Search for the cell housing the specified text and yield its (x, y) center coordinate. 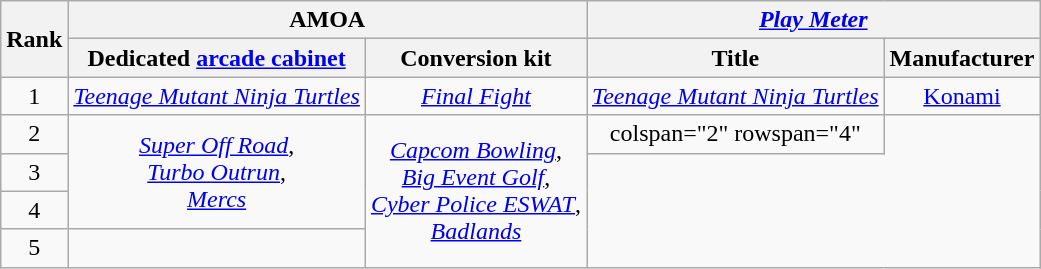
3 (34, 172)
4 (34, 210)
Capcom Bowling, Big Event Golf, Cyber Police ESWAT, Badlands (476, 191)
Final Fight (476, 96)
Title (735, 58)
Konami (962, 96)
Dedicated arcade cabinet (217, 58)
Play Meter (812, 20)
Manufacturer (962, 58)
colspan="2" rowspan="4" (735, 134)
Conversion kit (476, 58)
Super Off Road, Turbo Outrun, Mercs (217, 172)
2 (34, 134)
5 (34, 248)
AMOA (328, 20)
1 (34, 96)
Rank (34, 39)
